Return (x, y) of the center of cell containing provided text 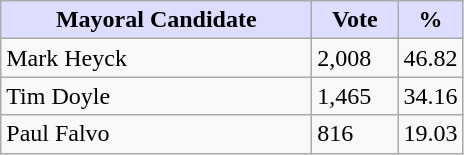
% (430, 20)
2,008 (355, 58)
816 (355, 134)
Vote (355, 20)
Mark Heyck (156, 58)
Tim Doyle (156, 96)
1,465 (355, 96)
46.82 (430, 58)
34.16 (430, 96)
Paul Falvo (156, 134)
Mayoral Candidate (156, 20)
19.03 (430, 134)
